Return [X, Y] of the center of cell containing provided text 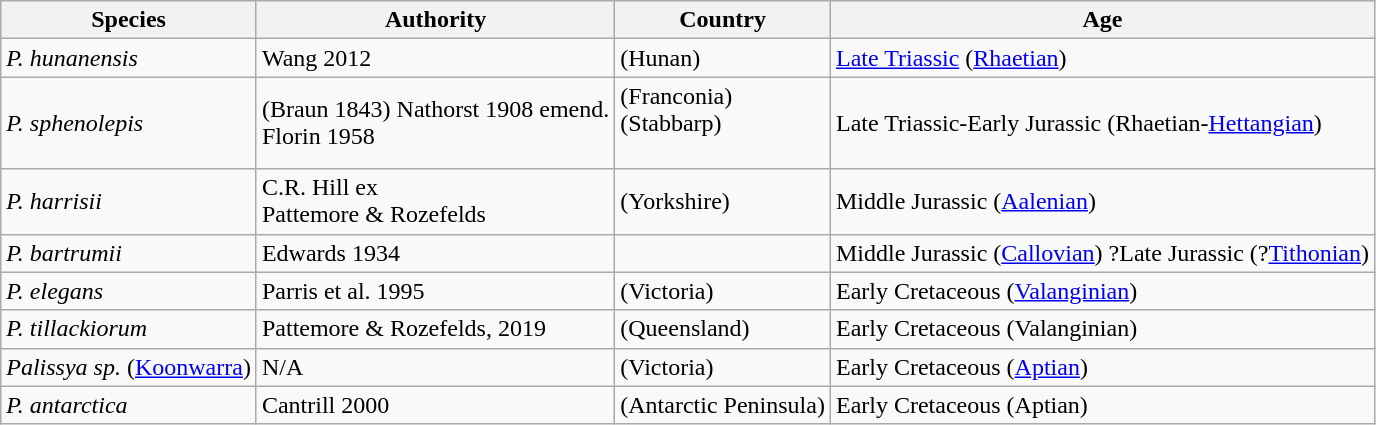
(Queensland) [723, 329]
N/A [435, 367]
C.R. Hill exPattemore & Rozefelds [435, 202]
P. elegans [129, 291]
(Braun 1843) Nathorst 1908 emend.Florin 1958 [435, 123]
Country [723, 20]
Palissya sp. (Koonwarra) [129, 367]
Species [129, 20]
Middle Jurassic (Callovian) ?Late Jurassic (?Tithonian) [1102, 253]
Middle Jurassic (Aalenian) [1102, 202]
Wang 2012 [435, 58]
(Antarctic Peninsula) [723, 405]
Parris et al. 1995 [435, 291]
Authority [435, 20]
Cantrill 2000 [435, 405]
(Yorkshire) [723, 202]
(Hunan) [723, 58]
P. harrisii [129, 202]
P. sphenolepis [129, 123]
Late Triassic (Rhaetian) [1102, 58]
Age [1102, 20]
P. tillackiorum [129, 329]
P. hunanensis [129, 58]
P. antarctica [129, 405]
Late Triassic-Early Jurassic (Rhaetian-Hettangian) [1102, 123]
Edwards 1934 [435, 253]
P. bartrumii [129, 253]
Pattemore & Rozefelds, 2019 [435, 329]
(Franconia) (Stabbarp) [723, 123]
